Return (x, y) of the center of cell containing provided text 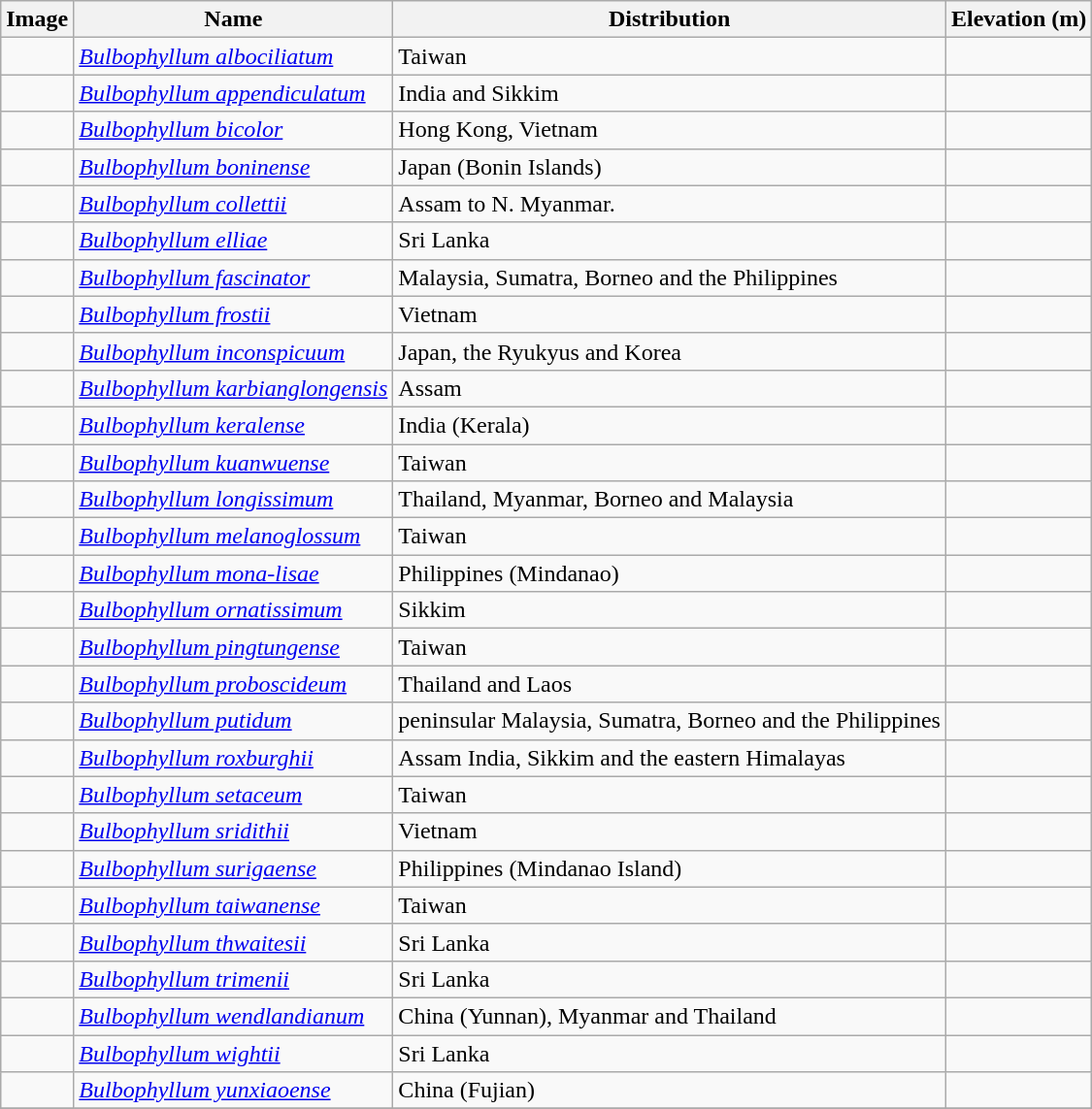
Thailand and Laos (670, 684)
Bulbophyllum appendiculatum (233, 93)
China (Fujian) (670, 1091)
Name (233, 19)
Sikkim (670, 610)
Bulbophyllum albociliatum (233, 56)
Bulbophyllum keralense (233, 425)
Japan (Bonin Islands) (670, 167)
China (Yunnan), Myanmar and Thailand (670, 1016)
Bulbophyllum kuanwuense (233, 463)
Bulbophyllum wendlandianum (233, 1016)
Bulbophyllum sridithii (233, 832)
Bulbophyllum ornatissimum (233, 610)
Philippines (Mindanao Island) (670, 868)
Malaysia, Sumatra, Borneo and the Philippines (670, 277)
Distribution (670, 19)
Bulbophyllum inconspicuum (233, 351)
Bulbophyllum taiwanense (233, 905)
Elevation (m) (1018, 19)
Image (37, 19)
Bulbophyllum roxburghii (233, 758)
Bulbophyllum wightii (233, 1053)
Thailand, Myanmar, Borneo and Malaysia (670, 500)
Bulbophyllum surigaense (233, 868)
Bulbophyllum frostii (233, 314)
Bulbophyllum longissimum (233, 500)
Bulbophyllum putidum (233, 721)
peninsular Malaysia, Sumatra, Borneo and the Philippines (670, 721)
India (Kerala) (670, 425)
Bulbophyllum pingtungense (233, 647)
Bulbophyllum karbianglongensis (233, 388)
India and Sikkim (670, 93)
Bulbophyllum elliae (233, 241)
Bulbophyllum trimenii (233, 979)
Assam (670, 388)
Japan, the Ryukyus and Korea (670, 351)
Bulbophyllum yunxiaoense (233, 1091)
Bulbophyllum bicolor (233, 130)
Bulbophyllum proboscideum (233, 684)
Philippines (Mindanao) (670, 573)
Bulbophyllum melanoglossum (233, 537)
Bulbophyllum boninense (233, 167)
Bulbophyllum collettii (233, 204)
Assam to N. Myanmar. (670, 204)
Hong Kong, Vietnam (670, 130)
Bulbophyllum fascinator (233, 277)
Assam India, Sikkim and the eastern Himalayas (670, 758)
Bulbophyllum mona-lisae (233, 573)
Bulbophyllum thwaitesii (233, 942)
Bulbophyllum setaceum (233, 795)
